For the text-containing cell, return its midpoint in [X, Y] coordinate format. 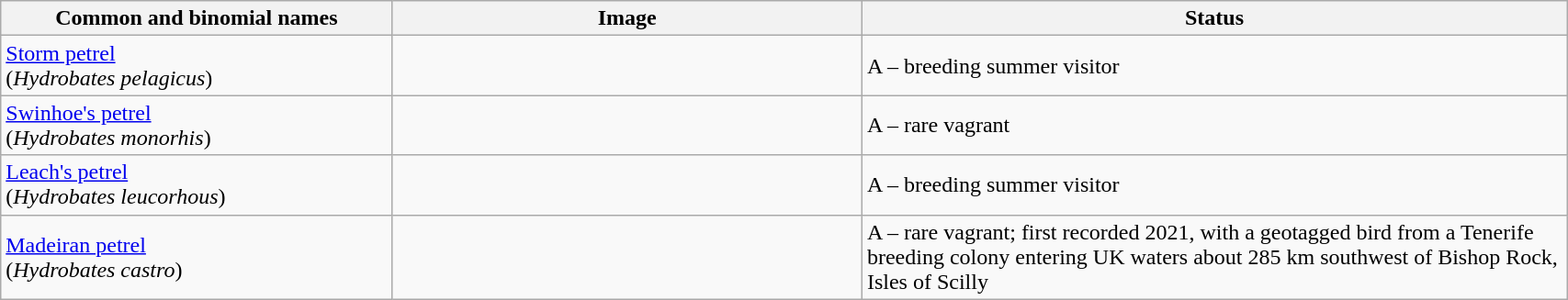
Status [1214, 18]
Common and binomial names [197, 18]
Madeiran petrel(Hydrobates castro) [197, 257]
Image [626, 18]
Leach's petrel(Hydrobates leucorhous) [197, 185]
A – rare vagrant [1214, 125]
Swinhoe's petrel(Hydrobates monorhis) [197, 125]
Storm petrel(Hydrobates pelagicus) [197, 66]
